Return the (x, y) coordinate for the center point of the cell that contains the specified text.  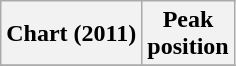
Peak position (188, 34)
Chart (2011) (72, 34)
